Find where the given text appears and provide that cell's center as (X, Y) coordinate. 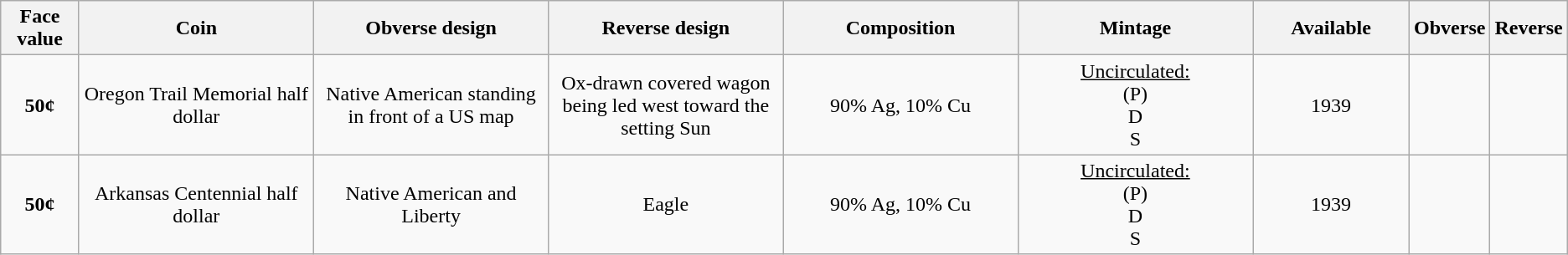
Obverse (1450, 28)
Oregon Trail Memorial half dollar (196, 105)
Reverse (1529, 28)
Face value (40, 28)
Mintage (1135, 28)
Native American and Liberty (431, 204)
Coin (196, 28)
Obverse design (431, 28)
Reverse design (666, 28)
Arkansas Centennial half dollar (196, 204)
Eagle (666, 204)
Available (1332, 28)
Composition (900, 28)
Native American standing in front of a US map (431, 105)
Ox-drawn covered wagon being led west toward the setting Sun (666, 105)
